Locate the cell with the specified text and output its [x, y] center coordinate. 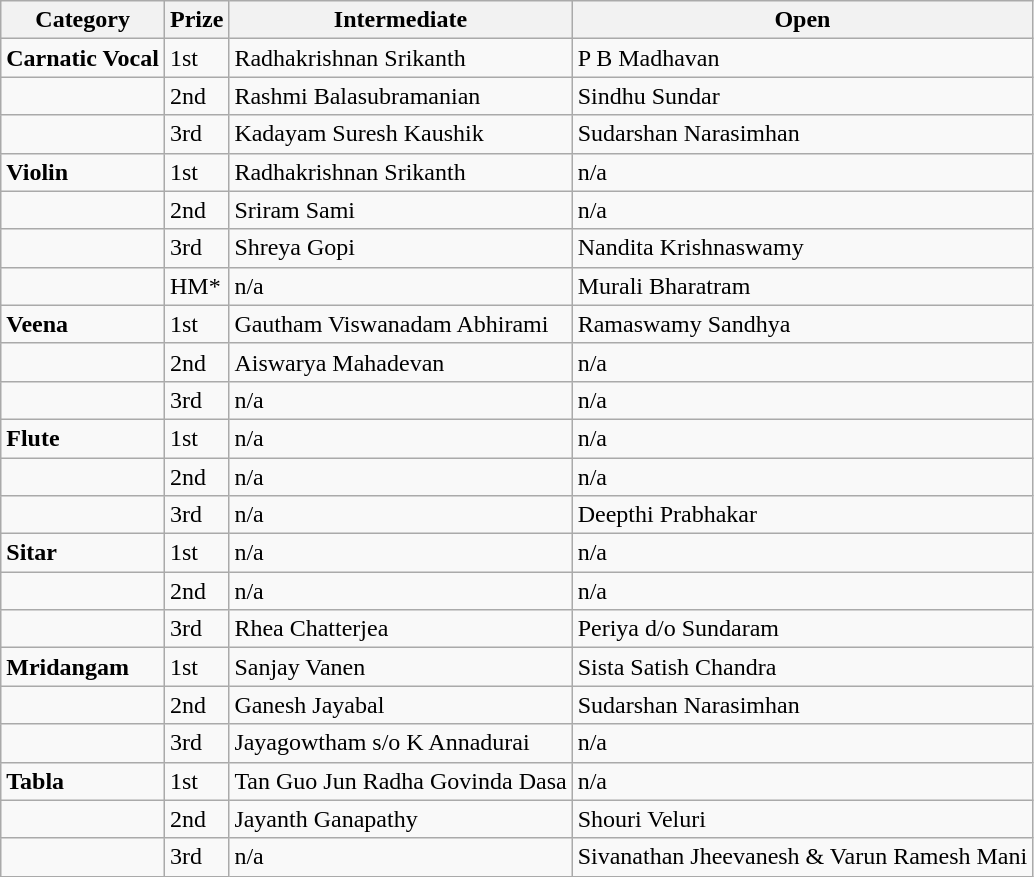
Periya d/o Sundaram [802, 629]
Ganesh Jayabal [400, 705]
Mridangam [83, 667]
Flute [83, 438]
Sitar [83, 553]
Sriram Sami [400, 210]
Sindhu Sundar [802, 96]
Shouri Veluri [802, 819]
Open [802, 20]
Rhea Chatterjea [400, 629]
Ramaswamy Sandhya [802, 324]
Violin [83, 172]
HM* [196, 286]
Tan Guo Jun Radha Govinda Dasa [400, 781]
Prize [196, 20]
Nandita Krishnaswamy [802, 248]
Veena [83, 324]
Kadayam Suresh Kaushik [400, 134]
Category [83, 20]
Tabla [83, 781]
Carnatic Vocal [83, 58]
Shreya Gopi [400, 248]
Murali Bharatram [802, 286]
Sanjay Vanen [400, 667]
P B Madhavan [802, 58]
Jayanth Ganapathy [400, 819]
Jayagowtham s/o K Annadurai [400, 743]
Gautham Viswanadam Abhirami [400, 324]
Sista Satish Chandra [802, 667]
Deepthi Prabhakar [802, 515]
Intermediate [400, 20]
Aiswarya Mahadevan [400, 362]
Sivanathan Jheevanesh & Varun Ramesh Mani [802, 857]
Rashmi Balasubramanian [400, 96]
